Identify which cell holds the provided text, then report its (x, y) central coordinate. 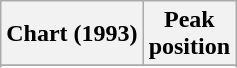
Chart (1993) (72, 34)
Peakposition (189, 34)
